Locate the cell with the specified text and output its (X, Y) center coordinate. 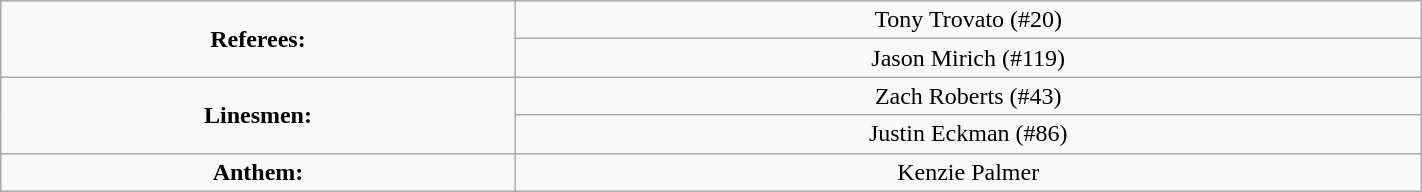
Kenzie Palmer (968, 172)
Tony Trovato (#20) (968, 20)
Justin Eckman (#86) (968, 134)
Zach Roberts (#43) (968, 96)
Linesmen: (258, 115)
Referees: (258, 39)
Jason Mirich (#119) (968, 58)
Anthem: (258, 172)
